Return [x, y] of the center of cell containing provided text 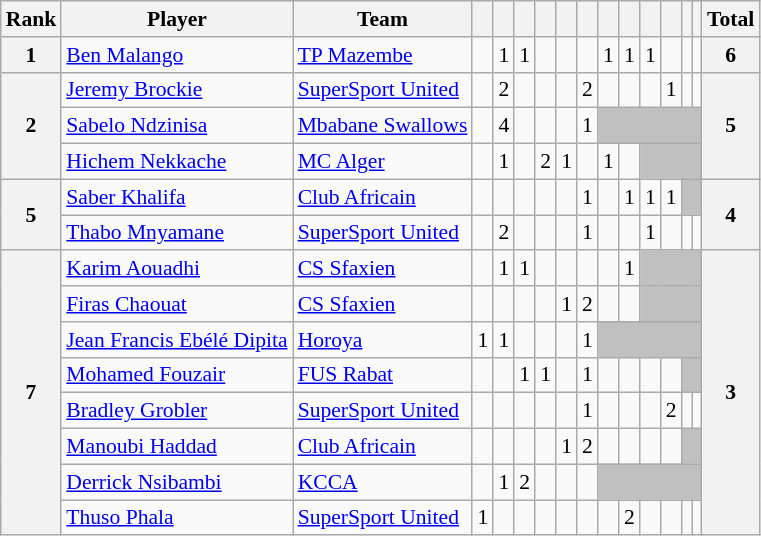
Mohamed Fouzair [176, 375]
Rank [32, 19]
Thuso Phala [176, 518]
Horoya [383, 340]
MC Alger [383, 162]
Manoubi Haddad [176, 447]
KCCA [383, 482]
FUS Rabat [383, 375]
Total [730, 19]
Bradley Grobler [176, 411]
6 [730, 55]
3 [730, 394]
Jean Francis Ebélé Dipita [176, 340]
Firas Chaouat [176, 304]
Jeremy Brockie [176, 90]
Karim Aouadhi [176, 269]
Team [383, 19]
7 [32, 394]
TP Mazembe [383, 55]
Sabelo Ndzinisa [176, 126]
Saber Khalifa [176, 197]
Derrick Nsibambi [176, 482]
Hichem Nekkache [176, 162]
Ben Malango [176, 55]
Thabo Mnyamane [176, 233]
Player [176, 19]
Mbabane Swallows [383, 126]
